Pinpoint the cell where the given text exists, returning its (X, Y) midpoint coordinate. 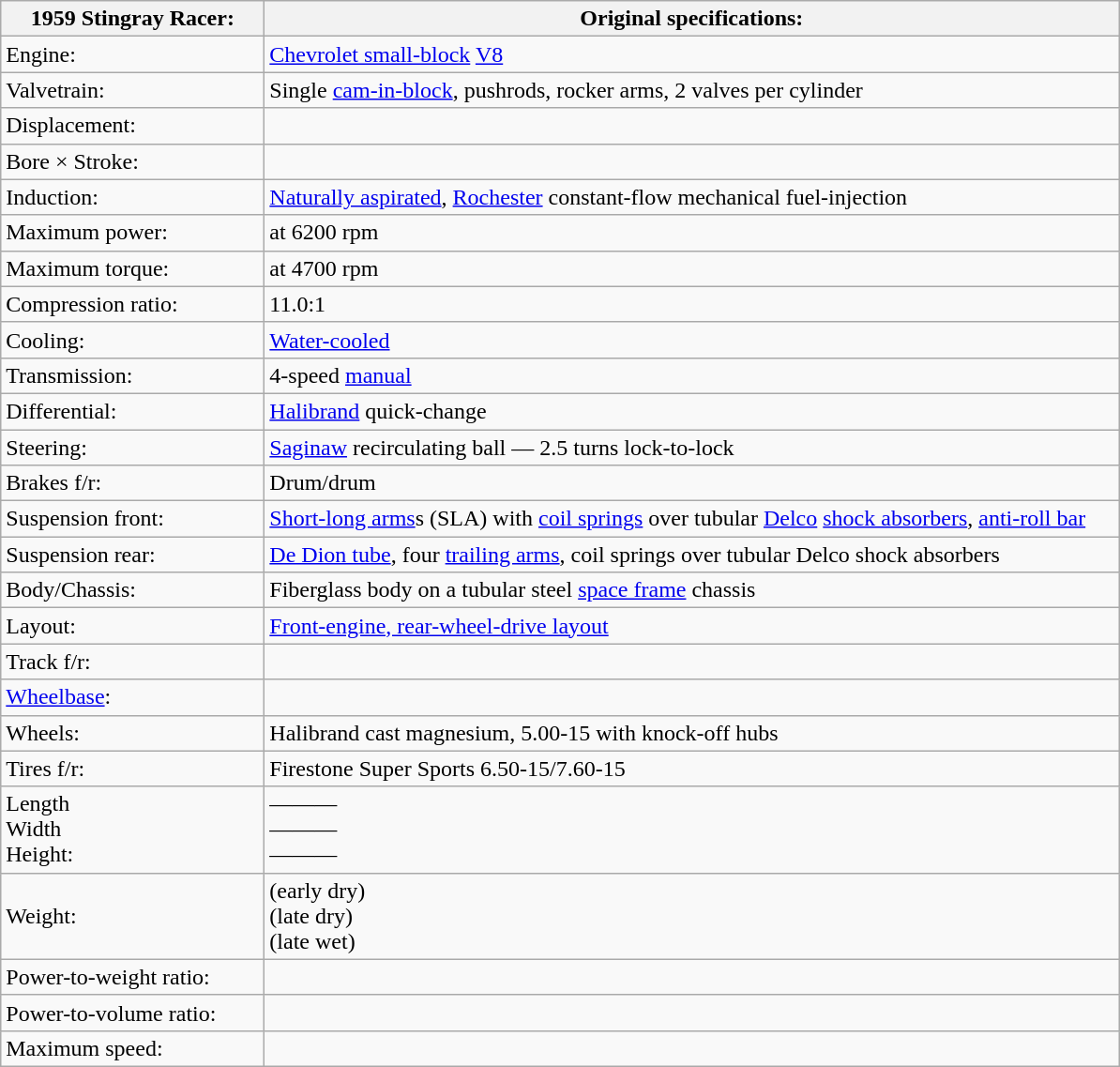
Original specifications: (692, 19)
Engine: (133, 54)
Suspension front: (133, 519)
at 4700 rpm (692, 268)
Maximum torque: (133, 268)
Single cam-in-block, pushrods, rocker arms, 2 valves per cylinder (692, 90)
Layout: (133, 626)
Valvetrain: (133, 90)
Halibrand cast magnesium, 5.00-15 with knock-off hubs (692, 733)
4-speed manual (692, 375)
1959 Stingray Racer: (133, 19)
Short-long armss (SLA) with coil springs over tubular Delco shock absorbers, anti-roll bar (692, 519)
Cooling: (133, 340)
Differential: (133, 411)
Saginaw recirculating ball — 2.5 turns lock-to-lock (692, 448)
Drum/drum (692, 483)
Compression ratio: (133, 304)
Power-to-weight ratio: (133, 977)
Induction: (133, 197)
Wheelbase: (133, 697)
LengthWidthHeight: (133, 830)
Bore × Stroke: (133, 161)
————————— (692, 830)
Tires f/r: (133, 769)
(early dry) (late dry) (late wet) (692, 916)
Firestone Super Sports 6.50-15/7.60-15 (692, 769)
Maximum power: (133, 233)
Chevrolet small-block V8 (692, 54)
Water-cooled (692, 340)
11.0:1 (692, 304)
Brakes f/r: (133, 483)
Body/Chassis: (133, 590)
Weight: (133, 916)
Transmission: (133, 375)
Halibrand quick-change (692, 411)
at 6200 rpm (692, 233)
Front-engine, rear-wheel-drive layout (692, 626)
Fiberglass body on a tubular steel space frame chassis (692, 590)
Displacement: (133, 126)
Track f/r: (133, 662)
De Dion tube, four trailing arms, coil springs over tubular Delco shock absorbers (692, 555)
Naturally aspirated, Rochester constant-flow mechanical fuel-injection (692, 197)
Maximum speed: (133, 1048)
Steering: (133, 448)
Suspension rear: (133, 555)
Wheels: (133, 733)
Power-to-volume ratio: (133, 1013)
